Find where the given text appears and provide that cell's center as (x, y) coordinate. 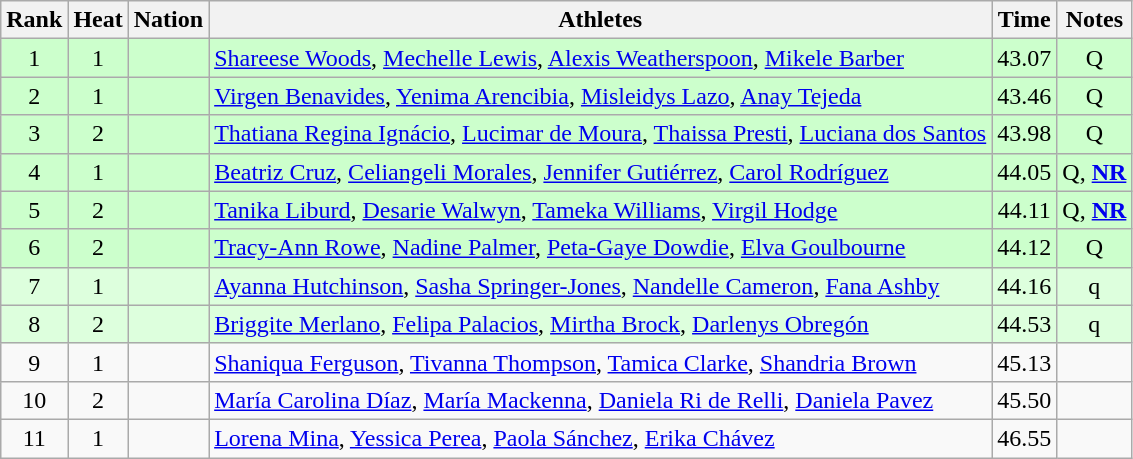
Tanika Liburd, Desarie Walwyn, Tameka Williams, Virgil Hodge (600, 210)
Heat (98, 20)
8 (34, 324)
45.50 (1024, 400)
Virgen Benavides, Yenima Arencibia, Misleidys Lazo, Anay Tejeda (600, 96)
6 (34, 248)
11 (34, 438)
9 (34, 362)
Thatiana Regina Ignácio, Lucimar de Moura, Thaissa Presti, Luciana dos Santos (600, 134)
Shaniqua Ferguson, Tivanna Thompson, Tamica Clarke, Shandria Brown (600, 362)
Briggite Merlano, Felipa Palacios, Mirtha Brock, Darlenys Obregón (600, 324)
44.12 (1024, 248)
5 (34, 210)
Time (1024, 20)
43.46 (1024, 96)
46.55 (1024, 438)
44.05 (1024, 172)
Tracy-Ann Rowe, Nadine Palmer, Peta-Gaye Dowdie, Elva Goulbourne (600, 248)
Shareese Woods, Mechelle Lewis, Alexis Weatherspoon, Mikele Barber (600, 58)
Notes (1094, 20)
7 (34, 286)
10 (34, 400)
Nation (168, 20)
3 (34, 134)
Ayanna Hutchinson, Sasha Springer-Jones, Nandelle Cameron, Fana Ashby (600, 286)
45.13 (1024, 362)
Rank (34, 20)
Beatriz Cruz, Celiangeli Morales, Jennifer Gutiérrez, Carol Rodríguez (600, 172)
Lorena Mina, Yessica Perea, Paola Sánchez, Erika Chávez (600, 438)
María Carolina Díaz, María Mackenna, Daniela Ri de Relli, Daniela Pavez (600, 400)
44.16 (1024, 286)
44.53 (1024, 324)
Athletes (600, 20)
4 (34, 172)
43.07 (1024, 58)
43.98 (1024, 134)
44.11 (1024, 210)
